Provide the (x, y) coordinate of the cell's center where the given text is located.  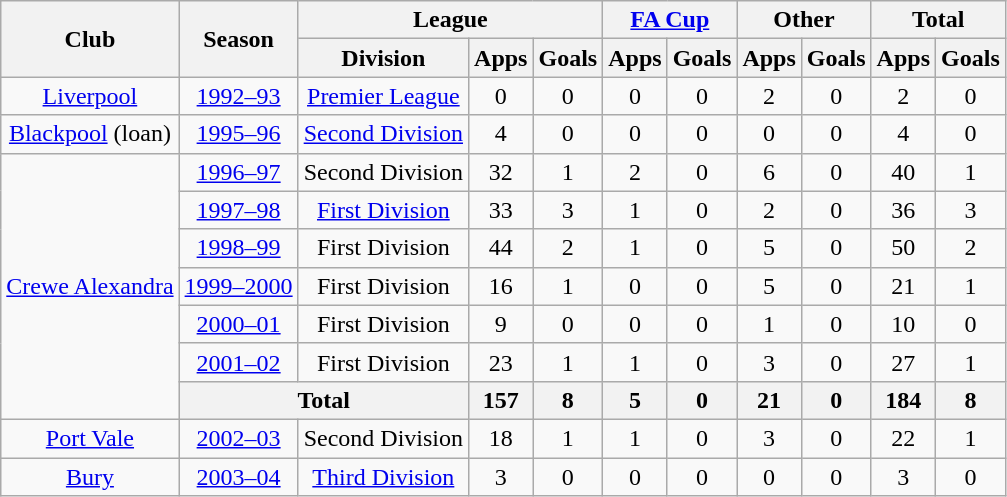
Port Vale (90, 438)
6 (769, 172)
2003–04 (238, 477)
157 (501, 400)
18 (501, 438)
2000–01 (238, 324)
184 (903, 400)
33 (501, 210)
Liverpool (90, 96)
1995–96 (238, 134)
32 (501, 172)
1997–98 (238, 210)
Premier League (383, 96)
23 (501, 362)
1998–99 (238, 248)
1992–93 (238, 96)
Season (238, 39)
9 (501, 324)
FA Cup (670, 20)
40 (903, 172)
Other (804, 20)
27 (903, 362)
Blackpool (loan) (90, 134)
44 (501, 248)
Crewe Alexandra (90, 286)
10 (903, 324)
36 (903, 210)
Division (383, 58)
Club (90, 39)
Third Division (383, 477)
50 (903, 248)
League (450, 20)
16 (501, 286)
2001–02 (238, 362)
Bury (90, 477)
1996–97 (238, 172)
2002–03 (238, 438)
1999–2000 (238, 286)
22 (903, 438)
